Search for the cell housing the specified text and yield its (X, Y) center coordinate. 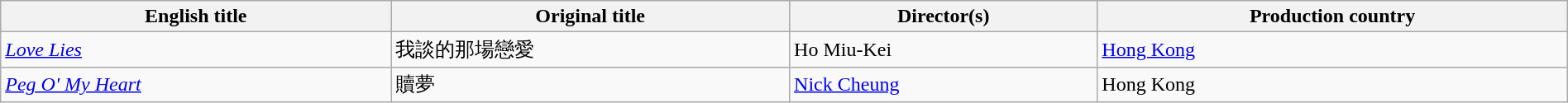
Ho Miu-Kei (944, 49)
Nick Cheung (944, 84)
Original title (590, 16)
Director(s) (944, 16)
我談的那場戀愛 (590, 49)
English title (196, 16)
贖夢 (590, 84)
Peg O' My Heart (196, 84)
Love Lies (196, 49)
Production country (1332, 16)
